Extract the (X, Y) coordinate from the center of the cell holding the provided text.  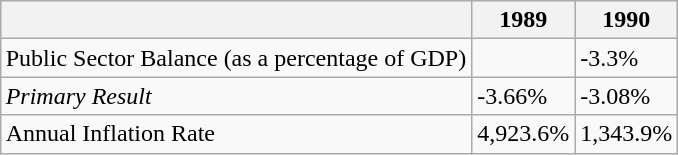
Annual Inflation Rate (236, 134)
4,923.6% (524, 134)
1989 (524, 20)
-3.66% (524, 96)
Primary Result (236, 96)
-3.08% (626, 96)
1990 (626, 20)
-3.3% (626, 58)
Public Sector Balance (as a percentage of GDP) (236, 58)
1,343.9% (626, 134)
